Provide the [x, y] coordinate of the cell's center where the given text is located.  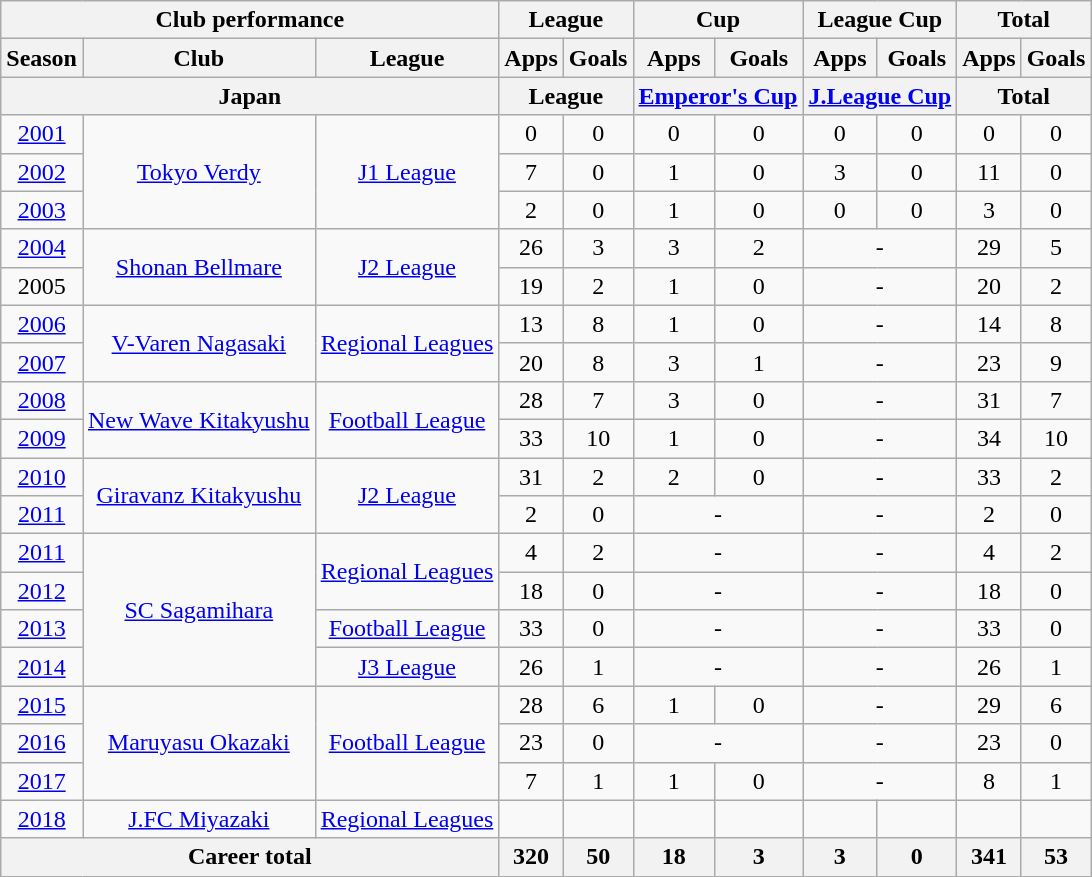
League Cup [880, 20]
2003 [42, 210]
New Wave Kitakyushu [198, 419]
341 [989, 857]
11 [989, 172]
2018 [42, 819]
19 [531, 286]
2017 [42, 781]
34 [989, 438]
2010 [42, 477]
Maruyasu Okazaki [198, 743]
J.FC Miyazaki [198, 819]
Shonan Bellmare [198, 267]
9 [1056, 362]
50 [598, 857]
2015 [42, 705]
Japan [250, 96]
Season [42, 58]
2008 [42, 400]
Career total [250, 857]
J3 League [407, 667]
13 [531, 324]
14 [989, 324]
5 [1056, 248]
2006 [42, 324]
Club [198, 58]
J1 League [407, 172]
2013 [42, 629]
Giravanz Kitakyushu [198, 496]
2004 [42, 248]
2002 [42, 172]
Club performance [250, 20]
2012 [42, 591]
SC Sagamihara [198, 610]
J.League Cup [880, 96]
2009 [42, 438]
Emperor's Cup [718, 96]
2014 [42, 667]
Cup [718, 20]
Tokyo Verdy [198, 172]
53 [1056, 857]
V-Varen Nagasaki [198, 343]
320 [531, 857]
2007 [42, 362]
2016 [42, 743]
2001 [42, 134]
2005 [42, 286]
